Scan for the cell matching the given text and deliver its [x, y] coordinate at center. 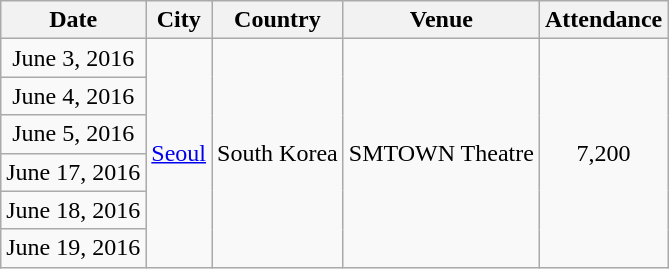
Attendance [603, 20]
June 19, 2016 [74, 248]
June 4, 2016 [74, 96]
Date [74, 20]
South Korea [278, 153]
SMTOWN Theatre [441, 153]
Seoul [179, 153]
Venue [441, 20]
June 17, 2016 [74, 172]
7,200 [603, 153]
June 5, 2016 [74, 134]
June 3, 2016 [74, 58]
Country [278, 20]
June 18, 2016 [74, 210]
City [179, 20]
